Extract the [X, Y] coordinate from the center of the cell holding the provided text.  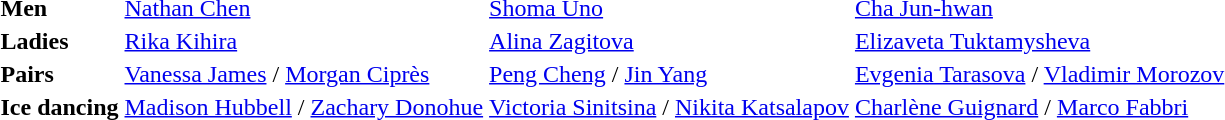
Elizaveta Tuktamysheva [1039, 41]
Alina Zagitova [670, 41]
Rika Kihira [304, 41]
Vanessa James / Morgan Ciprès [304, 74]
Evgenia Tarasova / Vladimir Morozov [1039, 74]
Peng Cheng / Jin Yang [670, 74]
